Extract the [X, Y] coordinate from the center of the cell holding the provided text.  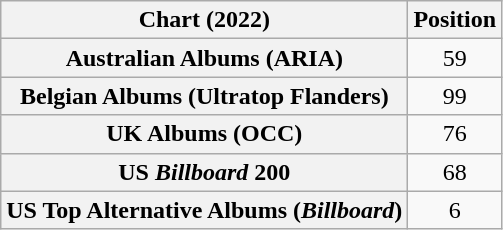
UK Albums (OCC) [204, 134]
6 [455, 210]
68 [455, 172]
Chart (2022) [204, 20]
Australian Albums (ARIA) [204, 58]
Position [455, 20]
99 [455, 96]
76 [455, 134]
US Top Alternative Albums (Billboard) [204, 210]
59 [455, 58]
US Billboard 200 [204, 172]
Belgian Albums (Ultratop Flanders) [204, 96]
